Extract the [x, y] coordinate from the center of the cell holding the provided text.  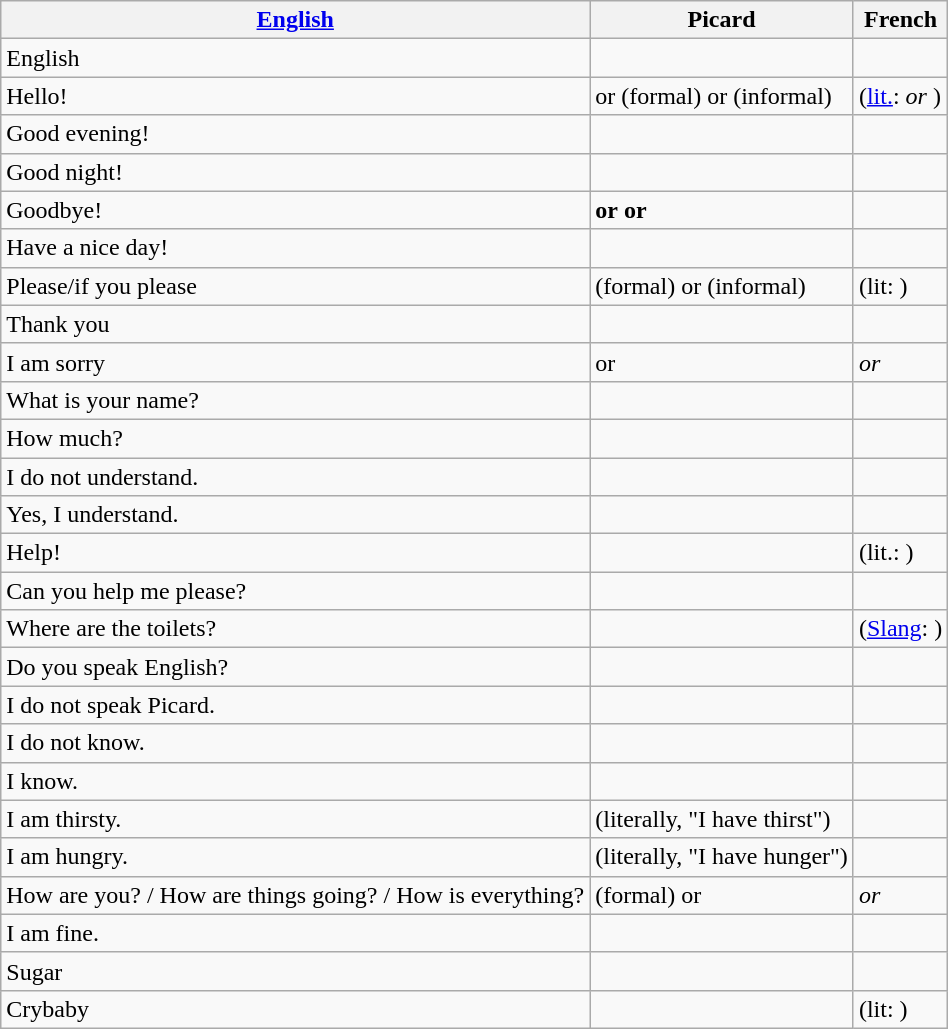
(literally, "I have hunger") [722, 857]
What is your name? [296, 400]
I am sorry [296, 362]
(formal) or (informal) [722, 286]
I am fine. [296, 933]
Have a nice day! [296, 248]
I do not know. [296, 743]
(formal) or [722, 895]
or or [722, 210]
How are you? / How are things going? / How is everything? [296, 895]
French [900, 20]
Can you help me please? [296, 591]
I am thirsty. [296, 819]
Yes, I understand. [296, 515]
Goodbye! [296, 210]
Help! [296, 553]
Crybaby [296, 1009]
Thank you [296, 324]
Please/if you please [296, 286]
I do not understand. [296, 477]
Do you speak English? [296, 667]
(literally, "I have thirst") [722, 819]
Good night! [296, 172]
Sugar [296, 971]
or (formal) or (informal) [722, 96]
I know. [296, 781]
I am hungry. [296, 857]
I do not speak Picard. [296, 705]
How much? [296, 438]
Picard [722, 20]
Good evening! [296, 134]
(lit.: ) [900, 553]
Where are the toilets? [296, 629]
(Slang: ) [900, 629]
(lit.: or ) [900, 96]
Hello! [296, 96]
